Output the (X, Y) coordinate of the center of the cell containing the given text.  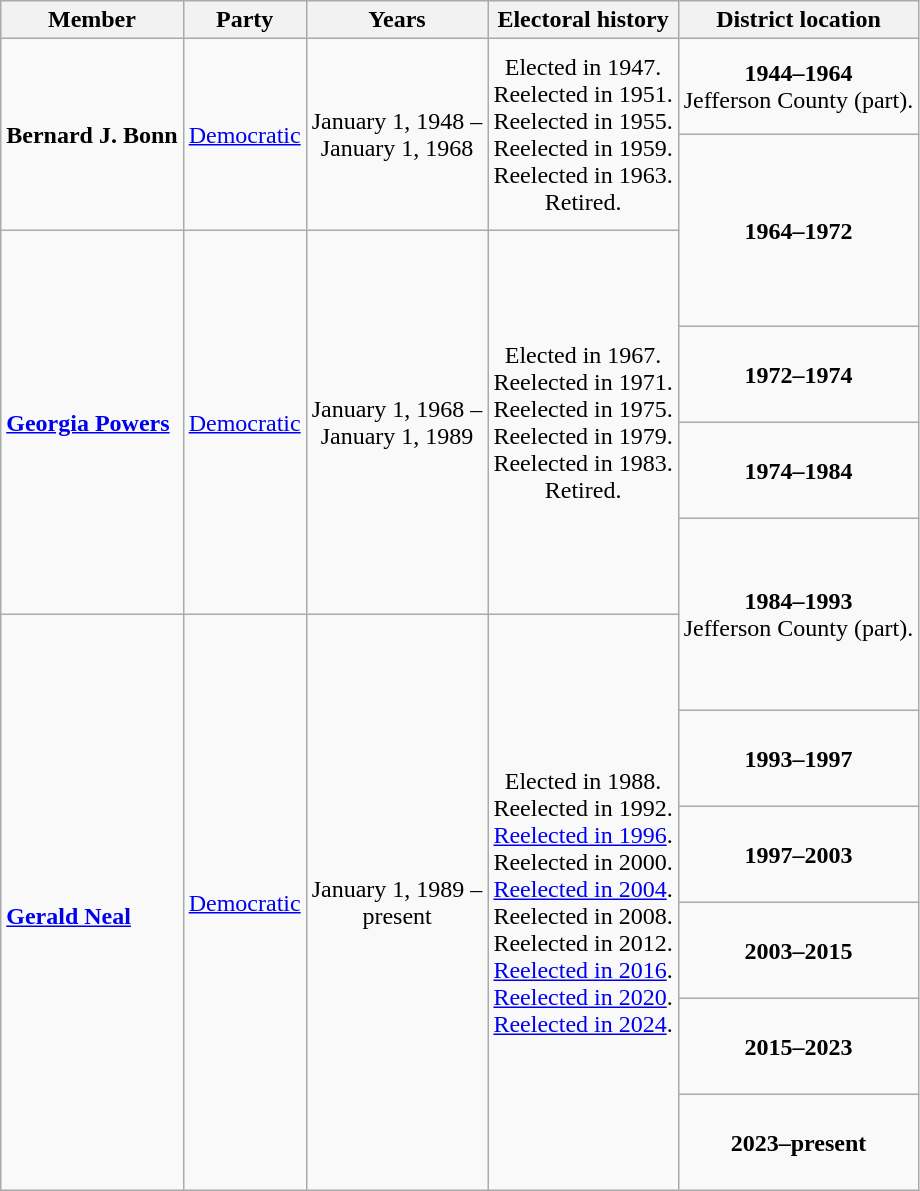
Electoral history (583, 20)
1974–1984 (798, 471)
Bernard J. Bonn (92, 135)
District location (798, 20)
1993–1997 (798, 759)
2015–2023 (798, 1047)
January 1, 1989 –present (397, 903)
January 1, 1948 –January 1, 1968 (397, 135)
January 1, 1968 –January 1, 1989 (397, 423)
2003–2015 (798, 951)
1944–1964Jefferson County (part). (798, 87)
1972–1974 (798, 375)
Member (92, 20)
Georgia Powers (92, 423)
2023–present (798, 1143)
Elected in 1947.Reelected in 1951.Reelected in 1955.Reelected in 1959.Reelected in 1963.Retired. (583, 135)
Years (397, 20)
Gerald Neal (92, 903)
Elected in 1967.Reelected in 1971.Reelected in 1975.Reelected in 1979.Reelected in 1983.Retired. (583, 423)
1964–1972 (798, 231)
1997–2003 (798, 855)
Party (244, 20)
1984–1993Jefferson County (part). (798, 615)
